Detect which cell encompasses the target text, then output its [x, y] center coordinate. 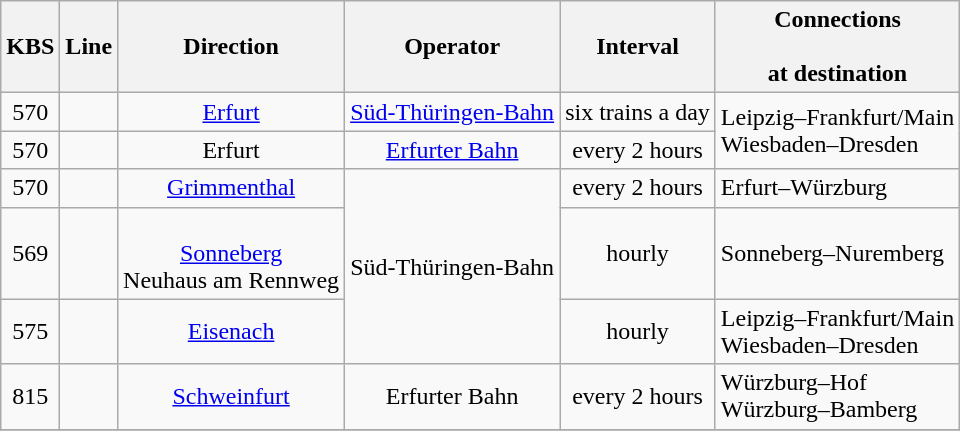
Erfurt–Würzburg [837, 188]
Sonneberg–Nuremberg [837, 253]
Interval [638, 47]
Würzburg–Hof Würzburg–Bamberg [837, 396]
815 [30, 396]
Schweinfurt [232, 396]
Direction [232, 47]
Connectionsat destination [837, 47]
six trains a day [638, 112]
Line [89, 47]
Grimmenthal [232, 188]
KBS [30, 47]
575 [30, 332]
SonnebergNeuhaus am Rennweg [232, 253]
569 [30, 253]
Eisenach [232, 332]
Operator [452, 47]
